Output the [X, Y] coordinate of the center of the cell containing the given text.  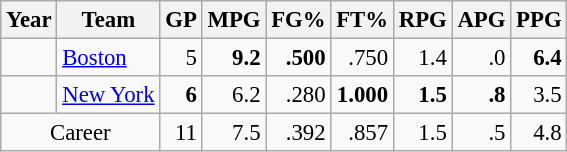
MPG [234, 20]
FT% [362, 20]
6.2 [234, 95]
11 [181, 133]
RPG [422, 20]
.857 [362, 133]
FG% [298, 20]
PPG [539, 20]
.0 [482, 58]
.392 [298, 133]
4.8 [539, 133]
.750 [362, 58]
3.5 [539, 95]
.280 [298, 95]
Team [108, 20]
Career [80, 133]
6 [181, 95]
5 [181, 58]
Year [29, 20]
APG [482, 20]
7.5 [234, 133]
1.4 [422, 58]
9.2 [234, 58]
.8 [482, 95]
.500 [298, 58]
New York [108, 95]
Boston [108, 58]
GP [181, 20]
6.4 [539, 58]
.5 [482, 133]
1.000 [362, 95]
